Output the (X, Y) coordinate of the center of the cell containing the given text.  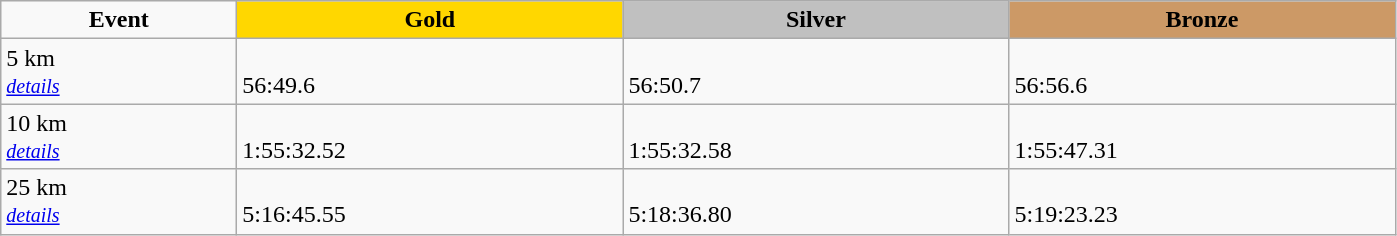
5:18:36.80 (816, 202)
25 kmdetails (119, 202)
5:16:45.55 (430, 202)
10 kmdetails (119, 136)
5:19:23.23 (1202, 202)
56:56.6 (1202, 72)
1:55:32.52 (430, 136)
Silver (816, 20)
56:49.6 (430, 72)
1:55:32.58 (816, 136)
5 kmdetails (119, 72)
56:50.7 (816, 72)
Event (119, 20)
1:55:47.31 (1202, 136)
Bronze (1202, 20)
Gold (430, 20)
